Locate the cell with the specified text and output its (x, y) center coordinate. 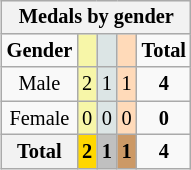
Male (40, 84)
Medals by gender (96, 17)
Gender (40, 51)
Female (40, 118)
